Pinpoint the cell where the given text exists, returning its (x, y) midpoint coordinate. 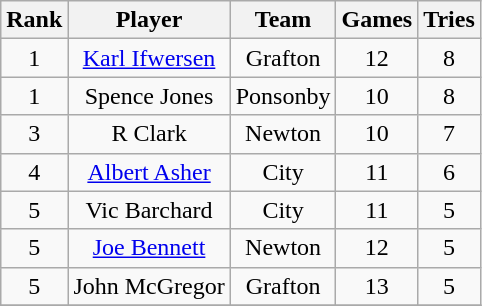
4 (34, 172)
6 (450, 172)
7 (450, 134)
Albert Asher (149, 172)
Rank (34, 20)
John McGregor (149, 286)
R Clark (149, 134)
Spence Jones (149, 96)
13 (377, 286)
Team (283, 20)
Joe Bennett (149, 248)
Ponsonby (283, 96)
Vic Barchard (149, 210)
3 (34, 134)
Karl Ifwersen (149, 58)
Games (377, 20)
Player (149, 20)
Tries (450, 20)
